Provide the [X, Y] coordinate of the cell's center where the given text is located.  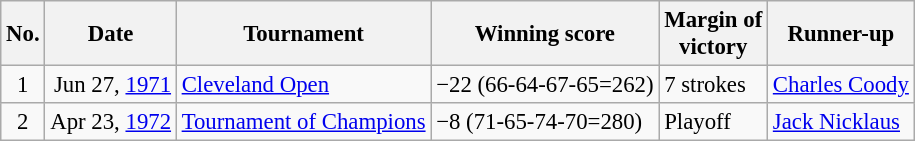
7 strokes [714, 85]
1 [23, 85]
Playoff [714, 122]
−22 (66-64-67-65=262) [545, 85]
Apr 23, 1972 [110, 122]
−8 (71-65-74-70=280) [545, 122]
2 [23, 122]
Jack Nicklaus [842, 122]
No. [23, 34]
Margin ofvictory [714, 34]
Charles Coody [842, 85]
Date [110, 34]
Runner-up [842, 34]
Tournament of Champions [304, 122]
Winning score [545, 34]
Tournament [304, 34]
Cleveland Open [304, 85]
Jun 27, 1971 [110, 85]
